Search for the cell housing the specified text and yield its (X, Y) center coordinate. 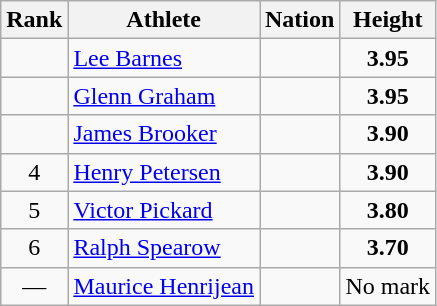
Glenn Graham (164, 96)
3.80 (388, 210)
No mark (388, 286)
Height (388, 20)
Victor Pickard (164, 210)
Athlete (164, 20)
Ralph Spearow (164, 248)
5 (34, 210)
4 (34, 172)
Rank (34, 20)
Lee Barnes (164, 58)
Nation (300, 20)
6 (34, 248)
Maurice Henrijean (164, 286)
3.70 (388, 248)
— (34, 286)
Henry Petersen (164, 172)
James Brooker (164, 134)
